Return the (x, y) coordinate for the center point of the cell that contains the specified text.  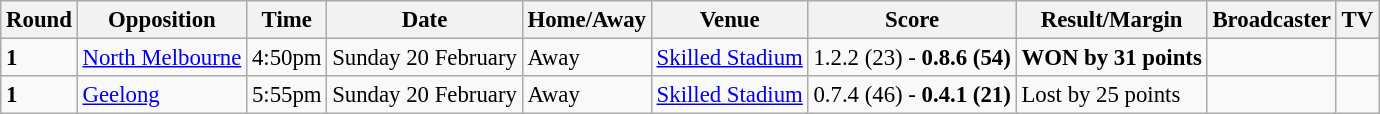
WON by 31 points (1112, 58)
Lost by 25 points (1112, 95)
Result/Margin (1112, 20)
Venue (730, 20)
TV (1357, 20)
Round (39, 20)
Score (912, 20)
Date (424, 20)
4:50pm (287, 58)
5:55pm (287, 95)
1.2.2 (23) - 0.8.6 (54) (912, 58)
Geelong (162, 95)
Broadcaster (1272, 20)
Home/Away (586, 20)
North Melbourne (162, 58)
0.7.4 (46) - 0.4.1 (21) (912, 95)
Time (287, 20)
Opposition (162, 20)
